Capture the cell that displays the provided text and extract its [x, y] central coordinate. 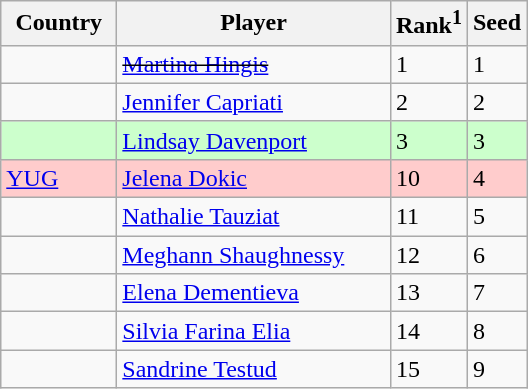
Rank1 [428, 24]
Lindsay Davenport [254, 140]
Martina Hingis [254, 64]
Sandrine Testud [254, 369]
Elena Dementieva [254, 293]
6 [496, 255]
Nathalie Tauziat [254, 217]
4 [496, 178]
5 [496, 217]
Silvia Farina Elia [254, 331]
13 [428, 293]
7 [496, 293]
12 [428, 255]
14 [428, 331]
Player [254, 24]
10 [428, 178]
Country [59, 24]
YUG [59, 178]
11 [428, 217]
15 [428, 369]
8 [496, 331]
Seed [496, 24]
Jennifer Capriati [254, 102]
Meghann Shaughnessy [254, 255]
9 [496, 369]
Jelena Dokic [254, 178]
